Identify which cell holds the provided text, then report its [X, Y] central coordinate. 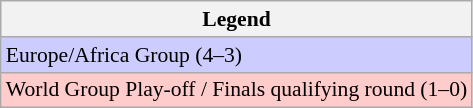
Legend [236, 19]
Europe/Africa Group (4–3) [236, 55]
World Group Play-off / Finals qualifying round (1–0) [236, 90]
